Capture the cell that displays the provided text and extract its [x, y] central coordinate. 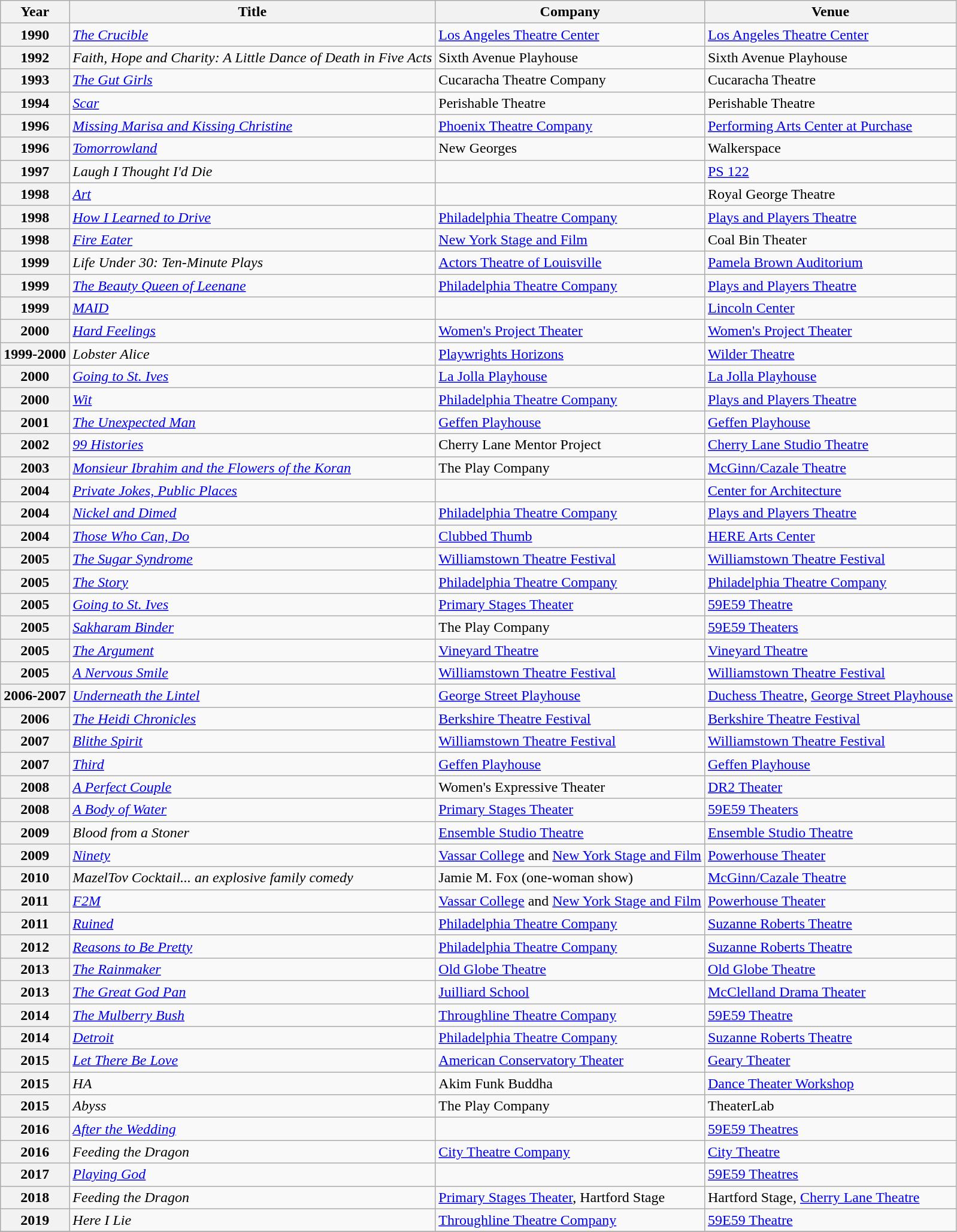
Underneath the Lintel [253, 696]
Let There Be Love [253, 1061]
The Crucible [253, 35]
1994 [35, 103]
Wit [253, 399]
Geary Theater [830, 1061]
2003 [35, 468]
2001 [35, 422]
Missing Marisa and Kissing Christine [253, 126]
Coal Bin Theater [830, 240]
Abyss [253, 1106]
TheaterLab [830, 1106]
City Theatre [830, 1152]
Faith, Hope and Charity: A Little Dance of Death in Five Acts [253, 57]
PS 122 [830, 171]
Scar [253, 103]
Playing God [253, 1175]
New York Stage and Film [570, 240]
Here I Lie [253, 1220]
Pamela Brown Auditorium [830, 262]
George Street Playhouse [570, 696]
2006-2007 [35, 696]
Primary Stages Theater, Hartford Stage [570, 1197]
Art [253, 194]
1999-2000 [35, 354]
The Great God Pan [253, 992]
Lincoln Center [830, 308]
2012 [35, 946]
The Beauty Queen of Leenane [253, 286]
Phoenix Theatre Company [570, 126]
Ruined [253, 924]
Venue [830, 12]
Blood from a Stoner [253, 833]
A Body of Water [253, 810]
Laugh I Thought I'd Die [253, 171]
2017 [35, 1175]
The Sugar Syndrome [253, 559]
Hartford Stage, Cherry Lane Theatre [830, 1197]
Title [253, 12]
The Unexpected Man [253, 422]
HA [253, 1083]
Company [570, 12]
Akim Funk Buddha [570, 1083]
Center for Architecture [830, 491]
The Argument [253, 650]
2018 [35, 1197]
New Georges [570, 149]
McClelland Drama Theater [830, 992]
The Rainmaker [253, 969]
Those Who Can, Do [253, 536]
2002 [35, 445]
Cherry Lane Mentor Project [570, 445]
The Mulberry Bush [253, 1015]
Actors Theatre of Louisville [570, 262]
2006 [35, 719]
Cucaracha Theatre [830, 80]
MazelTov Cocktail... an explosive family comedy [253, 878]
Dance Theater Workshop [830, 1083]
American Conservatory Theater [570, 1061]
Duchess Theatre, George Street Playhouse [830, 696]
HERE Arts Center [830, 536]
1992 [35, 57]
1993 [35, 80]
Cucaracha Theatre Company [570, 80]
Monsieur Ibrahim and the Flowers of the Koran [253, 468]
Clubbed Thumb [570, 536]
Cherry Lane Studio Theatre [830, 445]
99 Histories [253, 445]
2010 [35, 878]
Jamie M. Fox (one-woman show) [570, 878]
Lobster Alice [253, 354]
Nickel and Dimed [253, 513]
The Story [253, 582]
2019 [35, 1220]
Hard Feelings [253, 331]
A Nervous Smile [253, 673]
F2M [253, 901]
How I Learned to Drive [253, 217]
Blithe Spirit [253, 741]
Playwrights Horizons [570, 354]
Year [35, 12]
Performing Arts Center at Purchase [830, 126]
City Theatre Company [570, 1152]
Tomorrowland [253, 149]
Royal George Theatre [830, 194]
Sakharam Binder [253, 627]
Walkerspace [830, 149]
Private Jokes, Public Places [253, 491]
Fire Eater [253, 240]
1997 [35, 171]
The Gut Girls [253, 80]
Ninety [253, 855]
After the Wedding [253, 1129]
1990 [35, 35]
Third [253, 764]
Life Under 30: Ten-Minute Plays [253, 262]
Juilliard School [570, 992]
Reasons to Be Pretty [253, 946]
MAID [253, 308]
The Heidi Chronicles [253, 719]
Detroit [253, 1038]
DR2 Theater [830, 787]
Women's Expressive Theater [570, 787]
Wilder Theatre [830, 354]
A Perfect Couple [253, 787]
